Detect which cell encompasses the target text, then output its (X, Y) center coordinate. 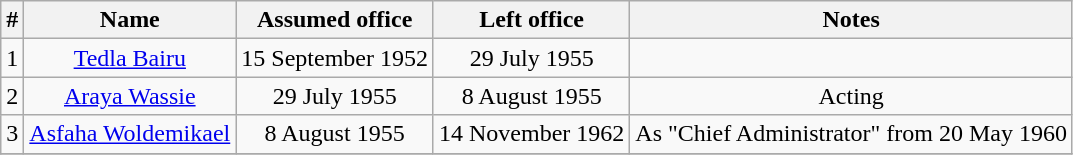
Notes (852, 20)
# (12, 20)
15 September 1952 (335, 58)
Araya Wassie (130, 96)
Name (130, 20)
Asfaha Woldemikael (130, 134)
1 (12, 58)
As "Chief Administrator" from 20 May 1960 (852, 134)
14 November 1962 (531, 134)
Tedla Bairu (130, 58)
3 (12, 134)
Assumed office (335, 20)
Acting (852, 96)
2 (12, 96)
Left office (531, 20)
